Capture the cell that displays the provided text and extract its [X, Y] central coordinate. 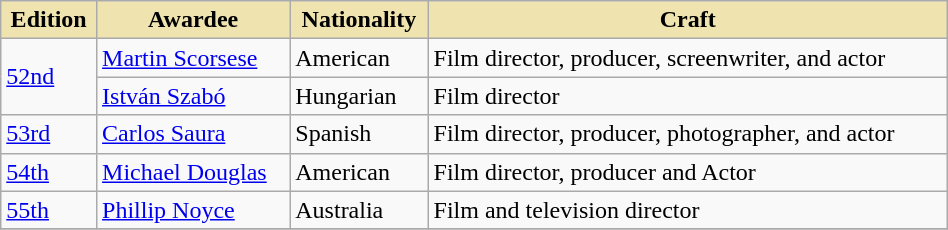
Michael Douglas [194, 172]
Film director, producer, photographer, and actor [688, 134]
Hungarian [359, 96]
Phillip Noyce [194, 210]
Film director, producer, screenwriter, and actor [688, 58]
Australia [359, 210]
Craft [688, 20]
Film director, producer and Actor [688, 172]
53rd [49, 134]
55th [49, 210]
Martin Scorsese [194, 58]
Film and television director [688, 210]
Film director [688, 96]
52nd [49, 77]
54th [49, 172]
Spanish [359, 134]
Awardee [194, 20]
Carlos Saura [194, 134]
Edition [49, 20]
Nationality [359, 20]
István Szabó [194, 96]
